Pinpoint the cell where the given text exists, returning its [x, y] midpoint coordinate. 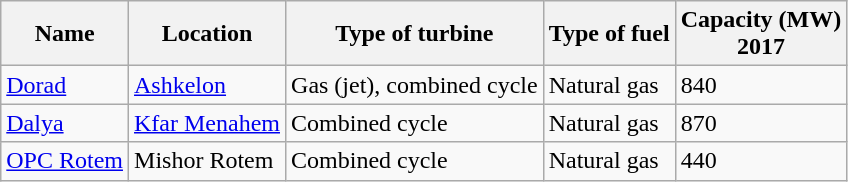
Type of turbine [415, 34]
Dalya [65, 123]
Type of fuel [609, 34]
440 [761, 161]
Mishor Rotem [208, 161]
OPC Rotem [65, 161]
Gas (jet), combined cycle [415, 85]
Location [208, 34]
840 [761, 85]
Kfar Menahem [208, 123]
Name [65, 34]
Ashkelon [208, 85]
Capacity (MW)2017 [761, 34]
870 [761, 123]
Dorad [65, 85]
